Scan for the cell matching the given text and deliver its [x, y] coordinate at center. 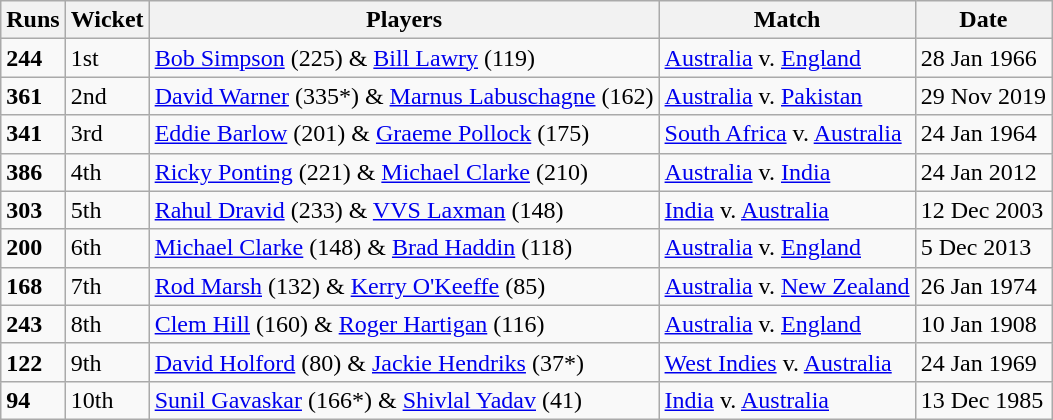
168 [33, 286]
Ricky Ponting (221) & Michael Clarke (210) [404, 172]
26 Jan 1974 [983, 286]
1st [107, 58]
303 [33, 210]
9th [107, 362]
244 [33, 58]
361 [33, 96]
Michael Clarke (148) & Brad Haddin (118) [404, 248]
Sunil Gavaskar (166*) & Shivlal Yadav (41) [404, 400]
24 Jan 2012 [983, 172]
Clem Hill (160) & Roger Hartigan (116) [404, 324]
94 [33, 400]
6th [107, 248]
Date [983, 20]
5 Dec 2013 [983, 248]
Rahul Dravid (233) & VVS Laxman (148) [404, 210]
Eddie Barlow (201) & Graeme Pollock (175) [404, 134]
David Holford (80) & Jackie Hendriks (37*) [404, 362]
122 [33, 362]
7th [107, 286]
West Indies v. Australia [787, 362]
24 Jan 1964 [983, 134]
200 [33, 248]
Match [787, 20]
28 Jan 1966 [983, 58]
Wicket [107, 20]
29 Nov 2019 [983, 96]
4th [107, 172]
341 [33, 134]
386 [33, 172]
Australia v. India [787, 172]
13 Dec 1985 [983, 400]
Runs [33, 20]
South Africa v. Australia [787, 134]
Rod Marsh (132) & Kerry O'Keeffe (85) [404, 286]
David Warner (335*) & Marnus Labuschagne (162) [404, 96]
8th [107, 324]
243 [33, 324]
5th [107, 210]
3rd [107, 134]
Australia v. Pakistan [787, 96]
10th [107, 400]
24 Jan 1969 [983, 362]
Australia v. New Zealand [787, 286]
Bob Simpson (225) & Bill Lawry (119) [404, 58]
Players [404, 20]
2nd [107, 96]
12 Dec 2003 [983, 210]
10 Jan 1908 [983, 324]
